Return [X, Y] of the center of cell containing provided text 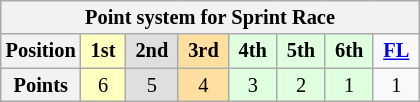
FL [396, 51]
Points [41, 85]
Position [41, 51]
Point system for Sprint Race [210, 17]
6 [104, 85]
5 [152, 85]
3 [253, 85]
2 [301, 85]
4th [253, 51]
1st [104, 51]
2nd [152, 51]
6th [349, 51]
3rd [203, 51]
4 [203, 85]
5th [301, 51]
